Identify which cell holds the provided text, then report its (X, Y) central coordinate. 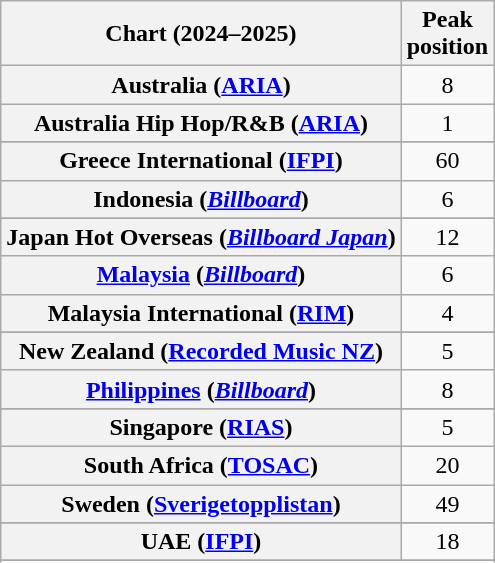
4 (447, 313)
Australia Hip Hop/R&B (ARIA) (201, 123)
Japan Hot Overseas (Billboard Japan) (201, 237)
South Africa (TOSAC) (201, 465)
Peakposition (447, 34)
18 (447, 542)
UAE (IFPI) (201, 542)
Malaysia (Billboard) (201, 275)
Greece International (IFPI) (201, 161)
Sweden (Sverigetopplistan) (201, 503)
Australia (ARIA) (201, 85)
Chart (2024–2025) (201, 34)
Philippines (Billboard) (201, 389)
20 (447, 465)
New Zealand (Recorded Music NZ) (201, 351)
Malaysia International (RIM) (201, 313)
Singapore (RIAS) (201, 427)
12 (447, 237)
60 (447, 161)
Indonesia (Billboard) (201, 199)
1 (447, 123)
49 (447, 503)
